Search for the cell housing the specified text and yield its (X, Y) center coordinate. 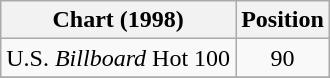
Chart (1998) (118, 20)
90 (283, 58)
U.S. Billboard Hot 100 (118, 58)
Position (283, 20)
